Capture the cell that displays the provided text and extract its [x, y] central coordinate. 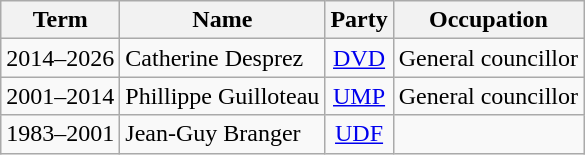
2014–2026 [60, 58]
UMP [359, 96]
Phillippe Guilloteau [222, 96]
UDF [359, 134]
2001–2014 [60, 96]
Term [60, 20]
Occupation [488, 20]
Jean-Guy Branger [222, 134]
DVD [359, 58]
Name [222, 20]
Party [359, 20]
Catherine Desprez [222, 58]
1983–2001 [60, 134]
